Detect which cell encompasses the target text, then output its [x, y] center coordinate. 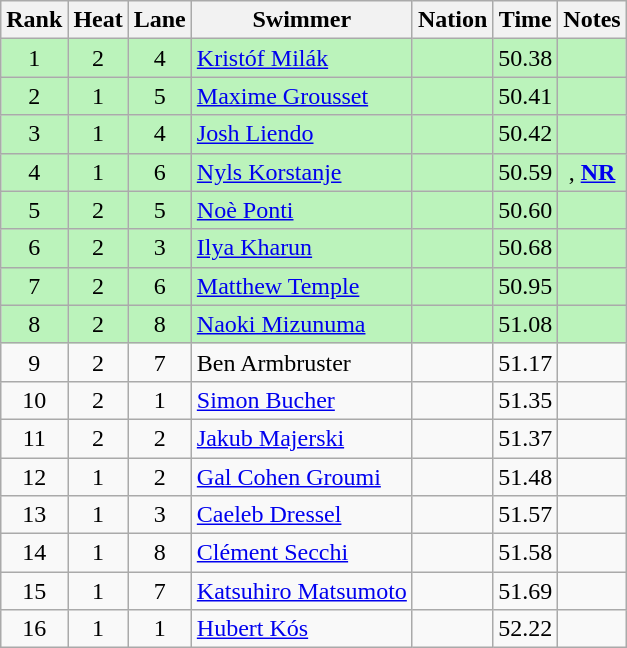
Nyls Korstanje [302, 172]
51.58 [526, 553]
Rank [34, 20]
Nation [452, 20]
Notes [592, 20]
51.17 [526, 362]
15 [34, 591]
Naoki Mizunuma [302, 324]
Noè Ponti [302, 210]
52.22 [526, 629]
, NR [592, 172]
51.35 [526, 400]
Jakub Majerski [302, 438]
Ben Armbruster [302, 362]
16 [34, 629]
12 [34, 477]
Katsuhiro Matsumoto [302, 591]
Kristóf Milák [302, 58]
51.37 [526, 438]
14 [34, 553]
Maxime Grousset [302, 96]
51.48 [526, 477]
11 [34, 438]
50.41 [526, 96]
50.59 [526, 172]
Lane [160, 20]
Caeleb Dressel [302, 515]
51.69 [526, 591]
Time [526, 20]
50.95 [526, 286]
Hubert Kós [302, 629]
9 [34, 362]
Matthew Temple [302, 286]
Josh Liendo [302, 134]
Ilya Kharun [302, 248]
50.38 [526, 58]
50.68 [526, 248]
Simon Bucher [302, 400]
Gal Cohen Groumi [302, 477]
Swimmer [302, 20]
Clément Secchi [302, 553]
50.60 [526, 210]
51.57 [526, 515]
51.08 [526, 324]
50.42 [526, 134]
10 [34, 400]
Heat [98, 20]
13 [34, 515]
